Identify which cell holds the provided text, then report its [x, y] central coordinate. 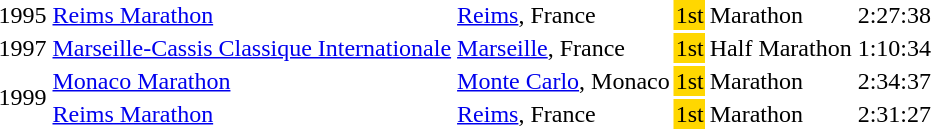
Monaco Marathon [252, 81]
Half Marathon [780, 48]
Marseille, France [564, 48]
Monte Carlo, Monaco [564, 81]
Marseille-Cassis Classique Internationale [252, 48]
